Find where the given text appears and provide that cell's center as (x, y) coordinate. 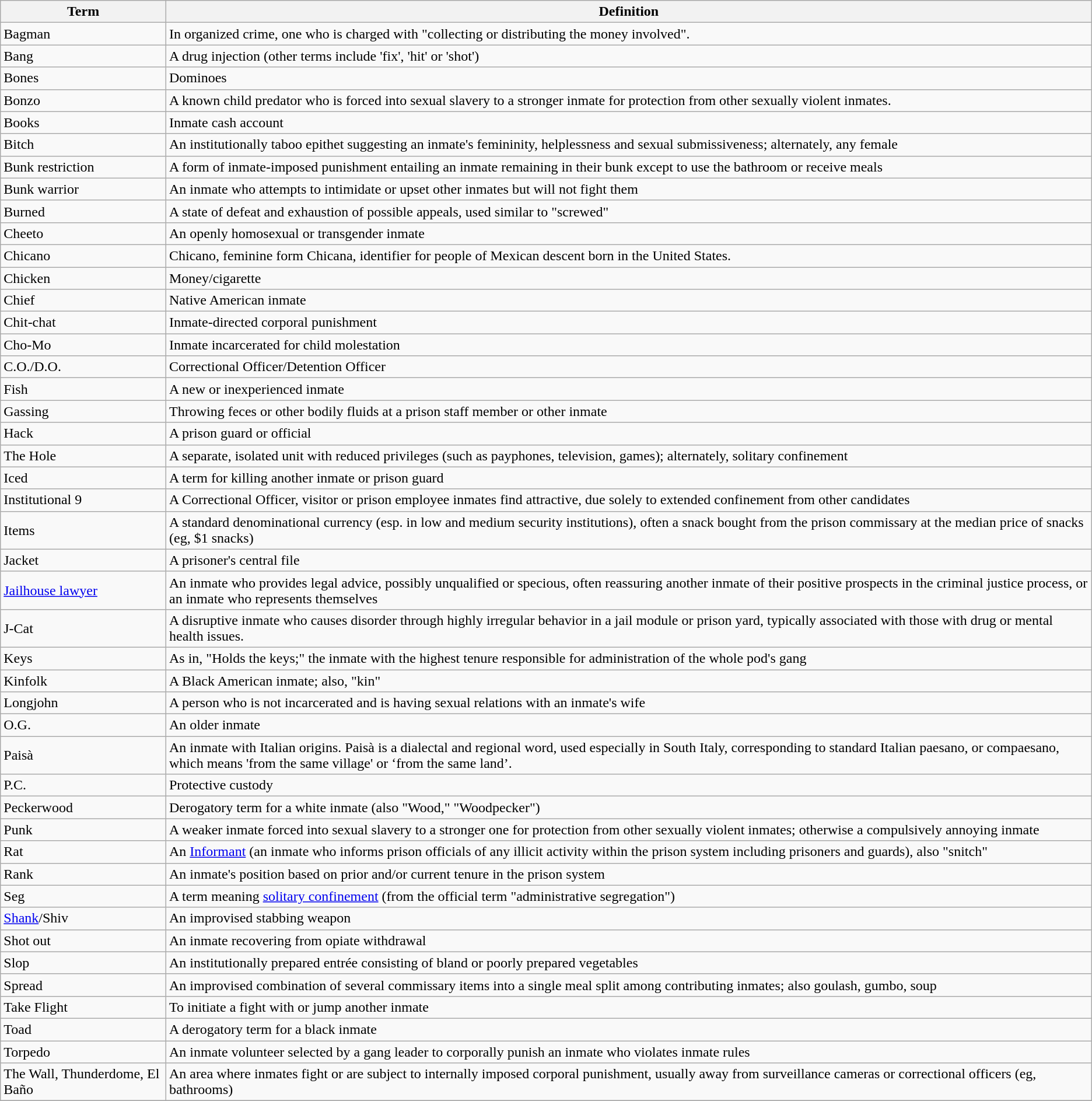
Kinfolk (83, 681)
Inmate incarcerated for child molestation (629, 345)
A drug injection (other terms include 'fix', 'hit' or 'shot') (629, 56)
C.O./D.O. (83, 367)
An openly homosexual or transgender inmate (629, 233)
Bunk restriction (83, 167)
Correctional Officer/Detention Officer (629, 367)
An inmate who attempts to intimidate or upset other inmates but will not fight them (629, 189)
As in, "Holds the keys;" the inmate with the highest tenure responsible for administration of the whole pod's gang (629, 658)
Longjohn (83, 703)
An inmate's position based on prior and/or current tenure in the prison system (629, 874)
Bunk warrior (83, 189)
Dominoes (629, 78)
Hack (83, 434)
Inmate cash account (629, 123)
An institutionally taboo epithet suggesting an inmate's femininity, helplessness and sexual submissiveness; alternately, any female (629, 145)
Shank/Shiv (83, 918)
Bang (83, 56)
Derogatory term for a white inmate (also "Wood," "Woodpecker") (629, 808)
Spread (83, 985)
Shot out (83, 941)
Rat (83, 852)
An inmate recovering from opiate withdrawal (629, 941)
A state of defeat and exhaustion of possible appeals, used similar to "screwed" (629, 211)
Jailhouse lawyer (83, 590)
O.G. (83, 725)
In organized crime, one who is charged with "collecting or distributing the money involved". (629, 34)
An institutionally prepared entrée consisting of bland or poorly prepared vegetables (629, 963)
Bonzo (83, 100)
Chicken (83, 278)
Chit-chat (83, 323)
P.C. (83, 785)
Paisà (83, 755)
Books (83, 123)
Chief (83, 300)
A separate, isolated unit with reduced privileges (such as payphones, television, games); alternately, solitary confinement (629, 456)
Chicano (83, 256)
Torpedo (83, 1052)
An Informant (an inmate who informs prison officials of any illicit activity within the prison system including prisoners and guards), also "snitch" (629, 852)
Inmate-directed corporal punishment (629, 323)
A Correctional Officer, visitor or prison employee inmates find attractive, due solely to extended confinement from other candidates (629, 500)
A new or inexperienced inmate (629, 389)
Throwing feces or other bodily fluids at a prison staff member or other inmate (629, 411)
Keys (83, 658)
Jacket (83, 560)
Cho-Mo (83, 345)
Definition (629, 12)
Term (83, 12)
Native American inmate (629, 300)
Protective custody (629, 785)
Rank (83, 874)
To initiate a fight with or jump another inmate (629, 1007)
A prison guard or official (629, 434)
Punk (83, 830)
Take Flight (83, 1007)
Gassing (83, 411)
Bagman (83, 34)
Items (83, 530)
An improvised combination of several commissary items into a single meal split among contributing inmates; also goulash, gumbo, soup (629, 985)
Bones (83, 78)
An older inmate (629, 725)
Slop (83, 963)
A person who is not incarcerated and is having sexual relations with an inmate's wife (629, 703)
The Hole (83, 456)
A prisoner's central file (629, 560)
A term meaning solitary confinement (from the official term "administrative segregation") (629, 896)
A form of inmate-imposed punishment entailing an inmate remaining in their bunk except to use the bathroom or receive meals (629, 167)
Toad (83, 1029)
A derogatory term for a black inmate (629, 1029)
An inmate volunteer selected by a gang leader to corporally punish an inmate who violates inmate rules (629, 1052)
Burned (83, 211)
Seg (83, 896)
J-Cat (83, 628)
An improvised stabbing weapon (629, 918)
Institutional 9 (83, 500)
Chicano, feminine form Chicana, identifier for people of Mexican descent born in the United States. (629, 256)
Cheeto (83, 233)
A term for killing another inmate or prison guard (629, 478)
Bitch (83, 145)
A Black American inmate; also, "kin" (629, 681)
The Wall, Thunderdome, El Baño (83, 1082)
A known child predator who is forced into sexual slavery to a stronger inmate for protection from other sexually violent inmates. (629, 100)
Money/cigarette (629, 278)
Iced (83, 478)
Fish (83, 389)
Peckerwood (83, 808)
